Output the [X, Y] coordinate of the center of the cell containing the given text.  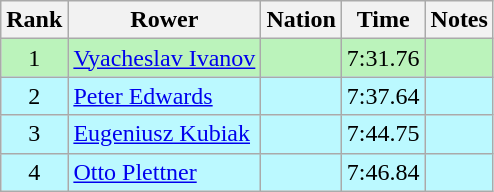
Rower [164, 20]
3 [34, 134]
2 [34, 96]
Vyacheslav Ivanov [164, 58]
7:37.64 [383, 96]
7:46.84 [383, 172]
7:31.76 [383, 58]
1 [34, 58]
Rank [34, 20]
Eugeniusz Kubiak [164, 134]
Peter Edwards [164, 96]
Time [383, 20]
Nation [301, 20]
7:44.75 [383, 134]
4 [34, 172]
Otto Plettner [164, 172]
Notes [459, 20]
